Locate the cell with the specified text and output its [X, Y] center coordinate. 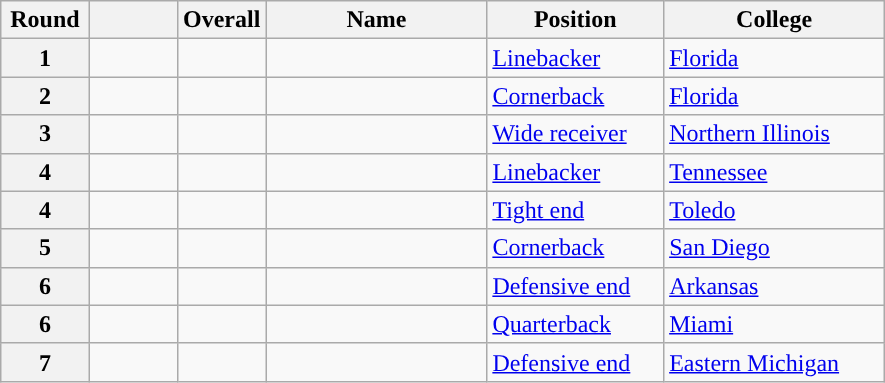
Wide receiver [576, 134]
College [774, 20]
Overall [222, 20]
Northern Illinois [774, 134]
5 [45, 248]
Miami [774, 324]
Eastern Michigan [774, 362]
Toledo [774, 210]
2 [45, 96]
Name [376, 20]
Arkansas [774, 286]
Tennessee [774, 172]
Tight end [576, 210]
1 [45, 58]
Round [45, 20]
Position [576, 20]
7 [45, 362]
3 [45, 134]
Quarterback [576, 324]
San Diego [774, 248]
